For the text-containing cell, return its midpoint in [X, Y] coordinate format. 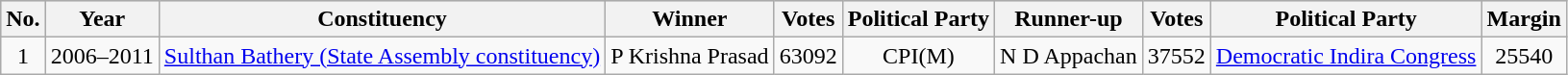
P Krishna Prasad [690, 56]
Margin [1524, 19]
Runner-up [1069, 19]
Sulthan Bathery (State Assembly constituency) [382, 56]
Winner [690, 19]
1 [23, 56]
N D Appachan [1069, 56]
25540 [1524, 56]
2006–2011 [102, 56]
CPI(M) [918, 56]
Constituency [382, 19]
Democratic Indira Congress [1346, 56]
Year [102, 19]
63092 [808, 56]
No. [23, 19]
37552 [1177, 56]
